Provide the (X, Y) coordinate of the cell's center where the given text is located.  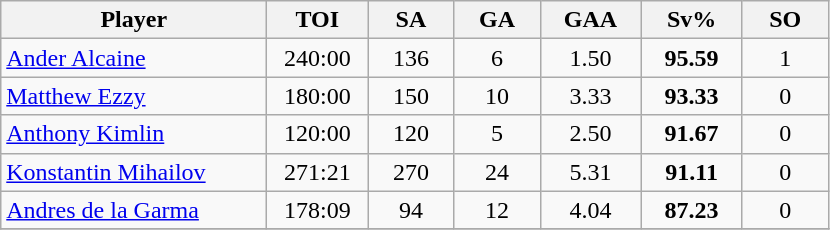
271:21 (318, 172)
95.59 (692, 58)
Player (134, 20)
Anthony Kimlin (134, 134)
Sv% (692, 20)
270 (411, 172)
1 (785, 58)
150 (411, 96)
120:00 (318, 134)
91.67 (692, 134)
4.04 (590, 210)
120 (411, 134)
136 (411, 58)
91.11 (692, 172)
240:00 (318, 58)
24 (497, 172)
SO (785, 20)
Matthew Ezzy (134, 96)
6 (497, 58)
5 (497, 134)
178:09 (318, 210)
93.33 (692, 96)
2.50 (590, 134)
3.33 (590, 96)
Ander Alcaine (134, 58)
GA (497, 20)
Andres de la Garma (134, 210)
Konstantin Mihailov (134, 172)
87.23 (692, 210)
GAA (590, 20)
12 (497, 210)
10 (497, 96)
SA (411, 20)
TOI (318, 20)
5.31 (590, 172)
1.50 (590, 58)
180:00 (318, 96)
94 (411, 210)
